Provide the [X, Y] coordinate of the cell's center where the given text is located.  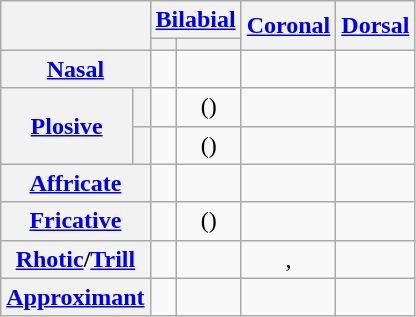
, [288, 259]
Rhotic/Trill [76, 259]
Coronal [288, 26]
Approximant [76, 297]
Plosive [67, 126]
Dorsal [376, 26]
Fricative [76, 221]
Affricate [76, 183]
Bilabial [196, 20]
Nasal [76, 69]
